Extract the (x, y) coordinate from the center of the cell holding the provided text.  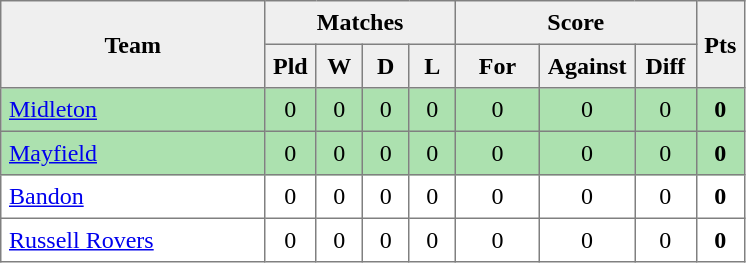
Midleton (133, 110)
Pld (290, 66)
D (385, 66)
Diff (666, 66)
Against (586, 66)
Mayfield (133, 153)
L (432, 66)
Score (576, 23)
Pts (720, 44)
Matches (360, 23)
Russell Rovers (133, 240)
Bandon (133, 197)
Team (133, 44)
For (497, 66)
W (339, 66)
